Extract the [X, Y] coordinate from the center of the cell holding the provided text.  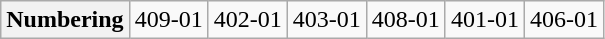
402-01 [248, 20]
409-01 [168, 20]
403-01 [326, 20]
408-01 [406, 20]
406-01 [564, 20]
Numbering [65, 20]
401-01 [484, 20]
